Output the (x, y) coordinate of the center of the cell containing the given text.  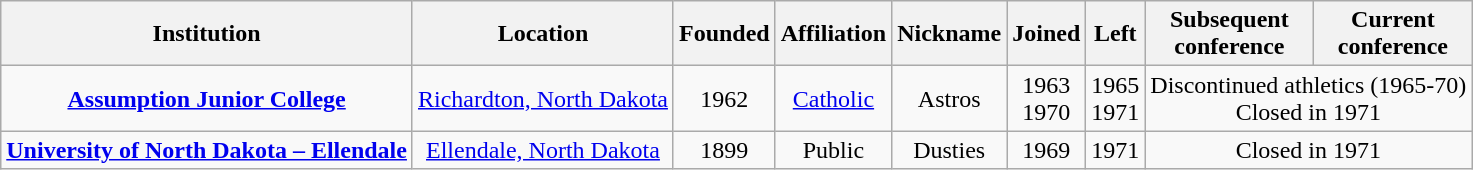
19651971 (1116, 98)
Joined (1046, 34)
1962 (724, 98)
Assumption Junior College (207, 98)
Dusties (950, 150)
Catholic (833, 98)
1971 (1116, 150)
University of North Dakota – Ellendale (207, 150)
Closed in 1971 (1308, 150)
Subsequentconference (1230, 34)
Left (1116, 34)
Location (542, 34)
Public (833, 150)
1969 (1046, 150)
Currentconference (1393, 34)
Astros (950, 98)
Richardton, North Dakota (542, 98)
Founded (724, 34)
1899 (724, 150)
Nickname (950, 34)
Affiliation (833, 34)
Discontinued athletics (1965-70)Closed in 1971 (1308, 98)
Ellendale, North Dakota (542, 150)
19631970 (1046, 98)
Institution (207, 34)
